From the cell containing the given text, extract its center point as (x, y) coordinate. 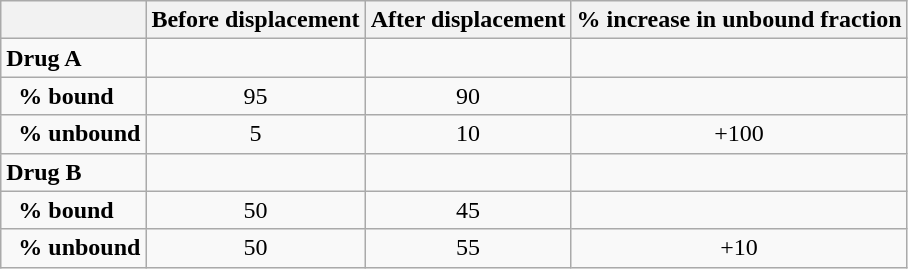
55 (468, 248)
+100 (739, 134)
Drug B (74, 172)
After displacement (468, 20)
5 (256, 134)
+10 (739, 248)
45 (468, 210)
95 (256, 96)
% increase in unbound fraction (739, 20)
Drug A (74, 58)
10 (468, 134)
Before displacement (256, 20)
90 (468, 96)
